From the cell containing the given text, extract its center point as [x, y] coordinate. 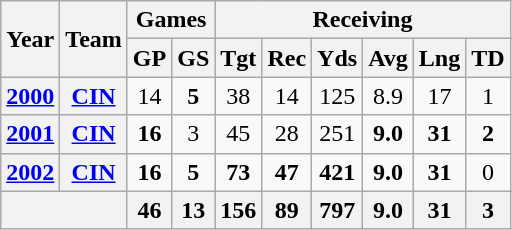
Team [94, 39]
8.9 [388, 96]
0 [488, 172]
Receiving [362, 20]
46 [149, 210]
Lng [439, 58]
Year [30, 39]
797 [338, 210]
Rec [287, 58]
125 [338, 96]
421 [338, 172]
Tgt [238, 58]
73 [238, 172]
13 [194, 210]
2002 [30, 172]
2 [488, 134]
Yds [338, 58]
17 [439, 96]
45 [238, 134]
47 [287, 172]
2000 [30, 96]
251 [338, 134]
2001 [30, 134]
38 [238, 96]
GS [194, 58]
GP [149, 58]
1 [488, 96]
89 [287, 210]
28 [287, 134]
TD [488, 58]
Avg [388, 58]
156 [238, 210]
Games [170, 20]
